Search for the cell housing the specified text and yield its (X, Y) center coordinate. 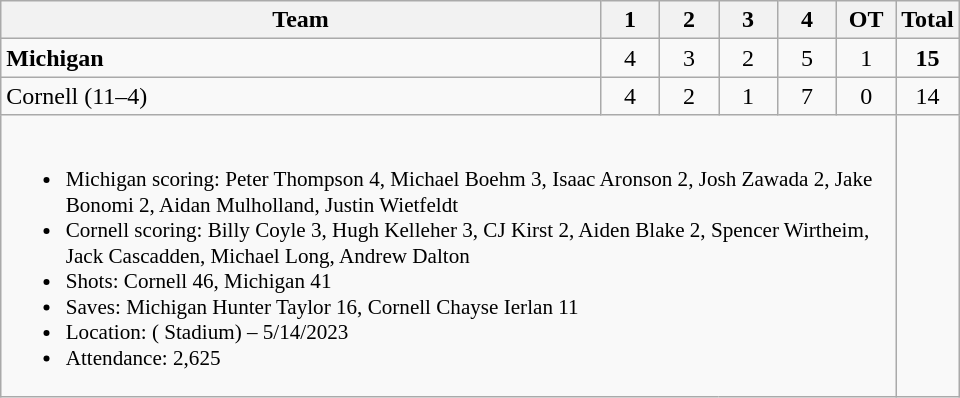
14 (928, 96)
15 (928, 58)
Team (301, 20)
0 (866, 96)
Total (928, 20)
7 (808, 96)
Michigan (301, 58)
OT (866, 20)
5 (808, 58)
Cornell (11–4) (301, 96)
